Return (x, y) of the center of cell containing provided text 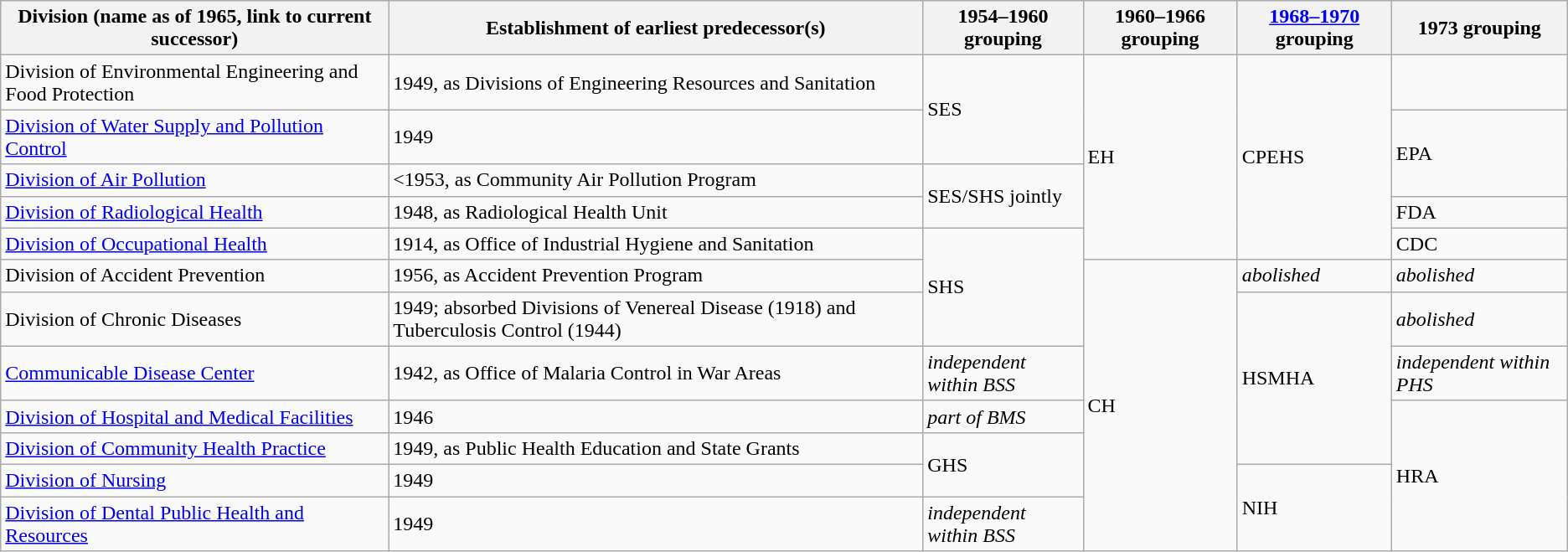
Communicable Disease Center (194, 374)
NIH (1314, 508)
CH (1160, 405)
1949, as Divisions of Engineering Resources and Sanitation (656, 82)
Division of Water Supply and Pollution Control (194, 137)
1954–1960 grouping (1003, 28)
1956, as Accident Prevention Program (656, 276)
SHS (1003, 286)
1946 (656, 416)
<1953, as Community Air Pollution Program (656, 180)
part of BMS (1003, 416)
EH (1160, 157)
HSMHA (1314, 378)
GHS (1003, 464)
CDC (1479, 244)
Division of Community Health Practice (194, 448)
Division of Hospital and Medical Facilities (194, 416)
Division of Accident Prevention (194, 276)
SES (1003, 110)
HRA (1479, 476)
1949; absorbed Divisions of Venereal Disease (1918) and Tuberculosis Control (1944) (656, 318)
SES/SHS jointly (1003, 196)
Division of Nursing (194, 480)
Division (name as of 1965, link to current successor) (194, 28)
Division of Environmental Engineering and Food Protection (194, 82)
Division of Occupational Health (194, 244)
CPEHS (1314, 157)
Division of Radiological Health (194, 212)
1948, as Radiological Health Unit (656, 212)
EPA (1479, 152)
1942, as Office of Malaria Control in War Areas (656, 374)
Division of Dental Public Health and Resources (194, 523)
independent within PHS (1479, 374)
Division of Air Pollution (194, 180)
Establishment of earliest predecessor(s) (656, 28)
1949, as Public Health Education and State Grants (656, 448)
1914, as Office of Industrial Hygiene and Sanitation (656, 244)
1973 grouping (1479, 28)
1968–1970 grouping (1314, 28)
Division of Chronic Diseases (194, 318)
1960–1966 grouping (1160, 28)
FDA (1479, 212)
